Pinpoint the cell where the given text exists, returning its (x, y) midpoint coordinate. 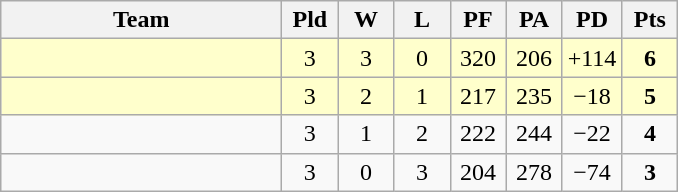
Team (142, 20)
−22 (592, 134)
−74 (592, 172)
320 (478, 58)
Pld (310, 20)
235 (534, 96)
278 (534, 172)
W (366, 20)
206 (534, 58)
−18 (592, 96)
PD (592, 20)
217 (478, 96)
244 (534, 134)
PA (534, 20)
5 (650, 96)
4 (650, 134)
PF (478, 20)
+114 (592, 58)
L (422, 20)
6 (650, 58)
222 (478, 134)
Pts (650, 20)
204 (478, 172)
